Capture the cell that displays the provided text and extract its [x, y] central coordinate. 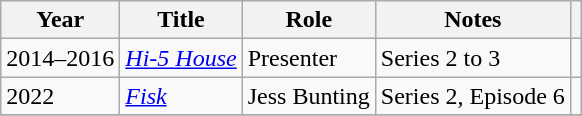
Series 2, Episode 6 [472, 96]
Series 2 to 3 [472, 58]
Fisk [181, 96]
Presenter [308, 58]
Title [181, 20]
2014–2016 [60, 58]
Year [60, 20]
Role [308, 20]
Notes [472, 20]
Hi-5 House [181, 58]
Jess Bunting [308, 96]
2022 [60, 96]
